Provide the [x, y] coordinate of the cell's center where the given text is located.  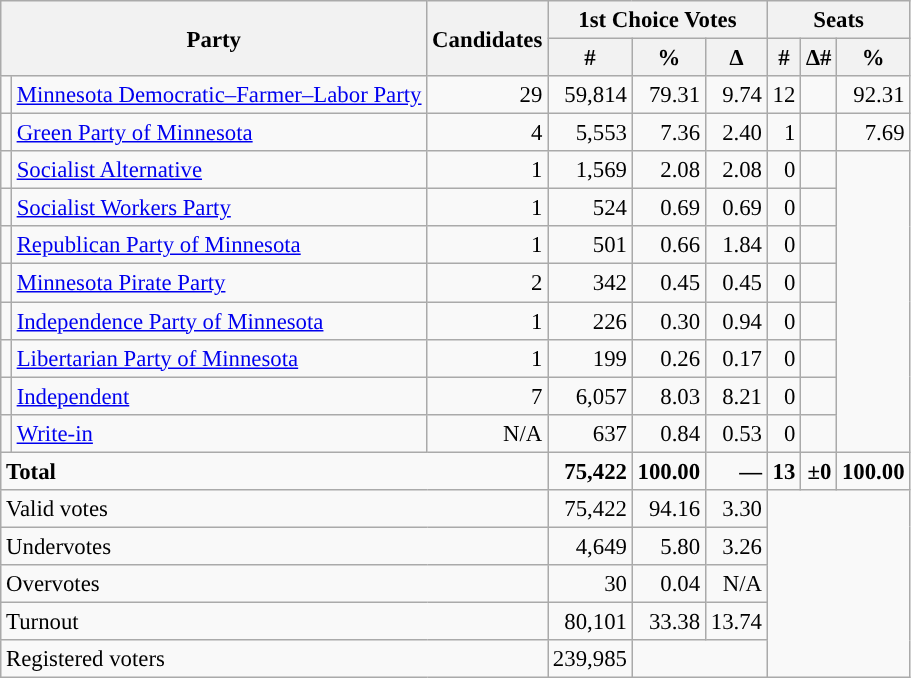
2 [488, 283]
2.40 [736, 133]
Candidates [488, 38]
4 [488, 133]
239,985 [590, 659]
12 [784, 95]
Independent [218, 396]
13 [784, 471]
1,569 [590, 170]
7 [488, 396]
13.74 [736, 621]
29 [488, 95]
3.30 [736, 509]
6,057 [590, 396]
0.26 [668, 358]
∆# [819, 58]
199 [590, 358]
Libertarian Party of Minnesota [218, 358]
±0 [819, 471]
Write-in [218, 433]
30 [590, 584]
Minnesota Democratic–Farmer–Labor Party [218, 95]
7.69 [874, 133]
Republican Party of Minnesota [218, 245]
Registered voters [274, 659]
5,553 [590, 133]
0.53 [736, 433]
5.80 [668, 546]
Party [214, 38]
Undervotes [274, 546]
Socialist Alternative [218, 170]
Green Party of Minnesota [218, 133]
0.94 [736, 321]
79.31 [668, 95]
Independence Party of Minnesota [218, 321]
0.17 [736, 358]
0.84 [668, 433]
342 [590, 283]
9.74 [736, 95]
∆ [736, 58]
524 [590, 208]
0.66 [668, 245]
33.38 [668, 621]
1.84 [736, 245]
80,101 [590, 621]
Turnout [274, 621]
0.04 [668, 584]
Total [274, 471]
0.30 [668, 321]
8.21 [736, 396]
— [736, 471]
637 [590, 433]
1st Choice Votes [658, 20]
226 [590, 321]
Minnesota Pirate Party [218, 283]
7.36 [668, 133]
59,814 [590, 95]
8.03 [668, 396]
Valid votes [274, 509]
Socialist Workers Party [218, 208]
Seats [838, 20]
3.26 [736, 546]
Overvotes [274, 584]
4,649 [590, 546]
92.31 [874, 95]
501 [590, 245]
94.16 [668, 509]
